Detect which cell encompasses the target text, then output its [x, y] center coordinate. 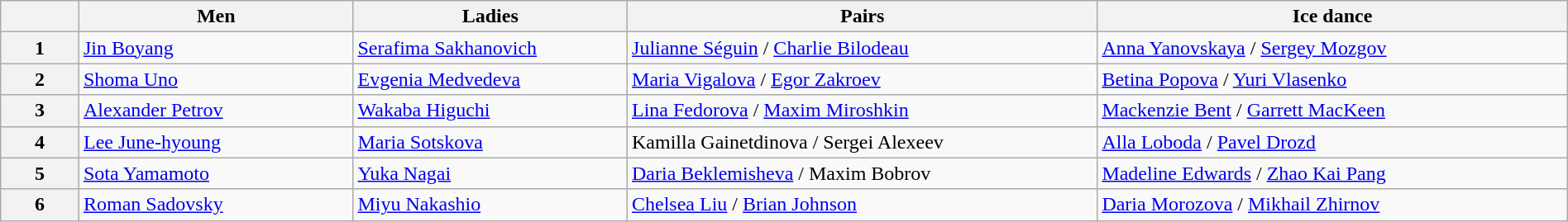
Madeline Edwards / Zhao Kai Pang [1332, 173]
Wakaba Higuchi [490, 111]
2 [40, 79]
Maria Sotskova [490, 142]
4 [40, 142]
Anna Yanovskaya / Sergey Mozgov [1332, 48]
Miyu Nakashio [490, 205]
5 [40, 173]
Maria Vigalova / Egor Zakroev [863, 79]
1 [40, 48]
Daria Beklemisheva / Maxim Bobrov [863, 173]
Daria Morozova / Mikhail Zhirnov [1332, 205]
Serafima Sakhanovich [490, 48]
Ladies [490, 17]
Lina Fedorova / Maxim Miroshkin [863, 111]
Mackenzie Bent / Garrett MacKeen [1332, 111]
Lee June-hyoung [216, 142]
Betina Popova / Yuri Vlasenko [1332, 79]
Yuka Nagai [490, 173]
Ice dance [1332, 17]
Sota Yamamoto [216, 173]
Chelsea Liu / Brian Johnson [863, 205]
Shoma Uno [216, 79]
Julianne Séguin / Charlie Bilodeau [863, 48]
Kamilla Gainetdinova / Sergei Alexeev [863, 142]
Evgenia Medvedeva [490, 79]
Alla Loboda / Pavel Drozd [1332, 142]
Pairs [863, 17]
Alexander Petrov [216, 111]
Roman Sadovsky [216, 205]
Men [216, 17]
Jin Boyang [216, 48]
3 [40, 111]
6 [40, 205]
